Find where the given text appears and provide that cell's center as [x, y] coordinate. 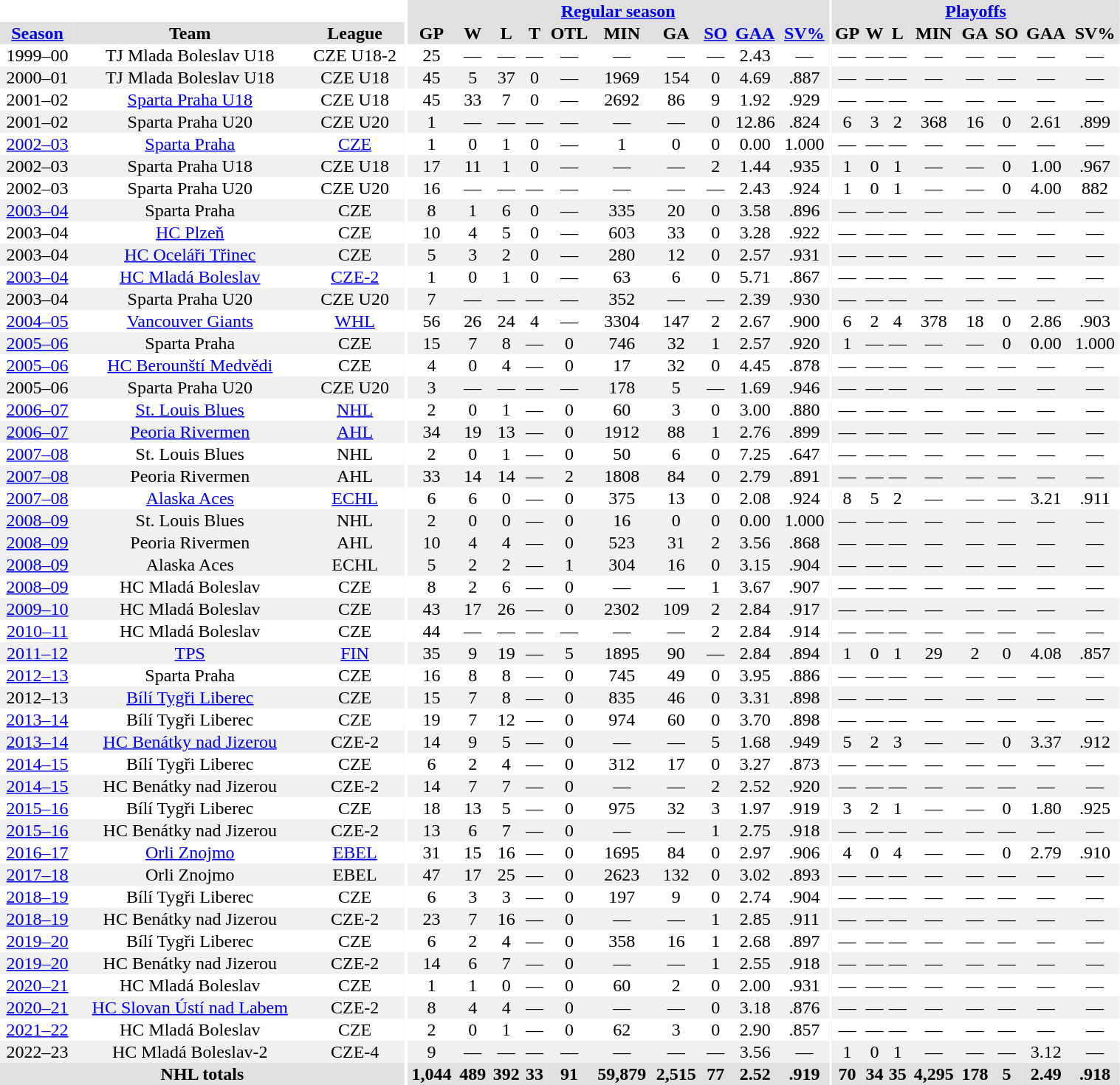
HC Slovan Ústí nad Labem [190, 1008]
1.44 [755, 166]
4,295 [934, 1074]
2.61 [1046, 122]
1.80 [1046, 808]
88 [676, 432]
20 [676, 210]
.935 [805, 166]
1969 [622, 77]
TPS [190, 653]
.907 [805, 587]
4.08 [1046, 653]
2.08 [755, 498]
.929 [805, 100]
.886 [805, 675]
NHL totals [202, 1074]
3.67 [755, 587]
.867 [805, 277]
304 [622, 565]
2004–05 [37, 321]
3.37 [1046, 742]
2.85 [755, 919]
.946 [805, 387]
League [354, 33]
47 [431, 875]
CZE U18-2 [354, 55]
49 [676, 675]
2016–17 [37, 852]
1.68 [755, 742]
WHL [354, 321]
132 [676, 875]
12.86 [755, 122]
1912 [622, 432]
HC Plzeň [190, 232]
43 [431, 609]
.878 [805, 365]
62 [622, 1030]
378 [934, 321]
.930 [805, 299]
7.25 [755, 454]
.876 [805, 1008]
.906 [805, 852]
.891 [805, 476]
.893 [805, 875]
3.27 [755, 764]
29 [934, 653]
2011–12 [37, 653]
2.67 [755, 321]
63 [622, 277]
2000–01 [37, 77]
2.90 [755, 1030]
3.95 [755, 675]
375 [622, 498]
2.74 [755, 897]
835 [622, 697]
358 [622, 941]
50 [622, 454]
.922 [805, 232]
FIN [354, 653]
1999–00 [37, 55]
3.58 [755, 210]
.949 [805, 742]
44 [431, 631]
91 [569, 1074]
2010–11 [37, 631]
.910 [1094, 852]
.900 [805, 321]
2.49 [1046, 1074]
392 [506, 1074]
.887 [805, 77]
.824 [805, 122]
1.69 [755, 387]
.925 [1094, 808]
Regular season [618, 11]
2.00 [755, 985]
T [535, 33]
HC Mladá Boleslav-2 [190, 1052]
.917 [805, 609]
2017–18 [37, 875]
489 [473, 1074]
3.28 [755, 232]
2009–10 [37, 609]
197 [622, 897]
.903 [1094, 321]
1.97 [755, 808]
352 [622, 299]
2623 [622, 875]
.880 [805, 410]
5.71 [755, 277]
1.92 [755, 100]
1.00 [1046, 166]
.894 [805, 653]
368 [934, 122]
523 [622, 542]
2,515 [676, 1074]
.912 [1094, 742]
154 [676, 77]
974 [622, 720]
46 [676, 697]
2.76 [755, 432]
3.15 [755, 565]
Season [37, 33]
147 [676, 321]
37 [506, 77]
603 [622, 232]
70 [847, 1074]
2.75 [755, 830]
4.69 [755, 77]
280 [622, 255]
3.12 [1046, 1052]
1895 [622, 653]
1,044 [431, 1074]
2022–23 [37, 1052]
56 [431, 321]
Playoffs [975, 11]
59,879 [622, 1074]
Vancouver Giants [190, 321]
2.39 [755, 299]
23 [431, 919]
312 [622, 764]
745 [622, 675]
Team [190, 33]
CZE-4 [354, 1052]
HC Berounští Medvědi [190, 365]
2021–22 [37, 1030]
.647 [805, 454]
HC Oceláři Třinec [190, 255]
.897 [805, 941]
975 [622, 808]
2.55 [755, 963]
3.18 [755, 1008]
.967 [1094, 166]
.896 [805, 210]
3304 [622, 321]
4.45 [755, 365]
.873 [805, 764]
746 [622, 343]
2302 [622, 609]
3.21 [1046, 498]
.914 [805, 631]
86 [676, 100]
.868 [805, 542]
3.70 [755, 720]
1695 [622, 852]
2.97 [755, 852]
4.00 [1046, 188]
24 [506, 321]
882 [1094, 188]
3.31 [755, 697]
3.02 [755, 875]
11 [473, 166]
109 [676, 609]
2.68 [755, 941]
77 [716, 1074]
90 [676, 653]
OTL [569, 33]
1808 [622, 476]
2.86 [1046, 321]
3.00 [755, 410]
2692 [622, 100]
335 [622, 210]
